Search for the cell housing the specified text and yield its (X, Y) center coordinate. 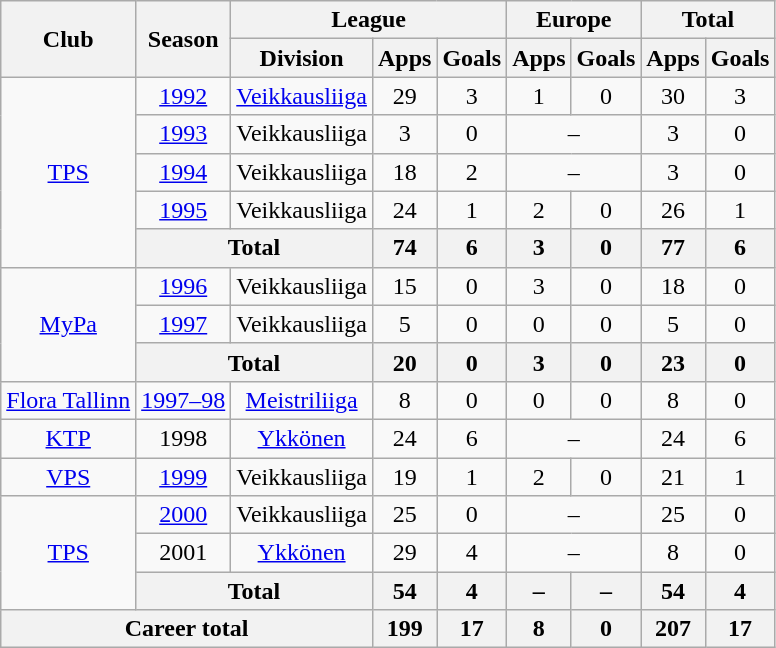
1997 (184, 324)
1999 (184, 477)
1992 (184, 96)
74 (404, 248)
2001 (184, 553)
207 (673, 629)
30 (673, 96)
VPS (68, 477)
MyPa (68, 324)
Flora Tallinn (68, 400)
1993 (184, 134)
1997–98 (184, 400)
15 (404, 286)
Meistriliiga (302, 400)
20 (404, 362)
1994 (184, 172)
Europe (574, 20)
1995 (184, 210)
199 (404, 629)
1998 (184, 438)
21 (673, 477)
KTP (68, 438)
Division (302, 58)
23 (673, 362)
Club (68, 39)
1996 (184, 286)
19 (404, 477)
26 (673, 210)
Career total (187, 629)
2000 (184, 515)
League (369, 20)
Season (184, 39)
77 (673, 248)
